Identify which cell holds the provided text, then report its (x, y) central coordinate. 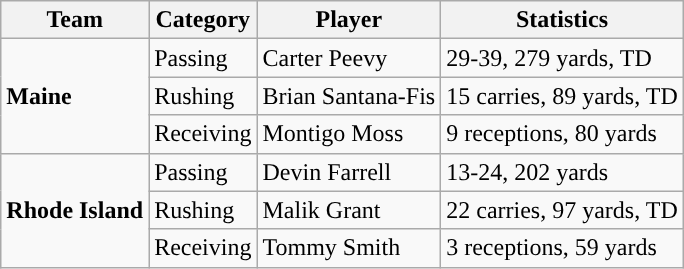
22 carries, 97 yards, TD (562, 210)
Tommy Smith (349, 248)
29-39, 279 yards, TD (562, 58)
Brian Santana-Fis (349, 96)
Montigo Moss (349, 134)
Category (203, 20)
Carter Peevy (349, 58)
Maine (75, 96)
15 carries, 89 yards, TD (562, 96)
Rhode Island (75, 210)
3 receptions, 59 yards (562, 248)
Malik Grant (349, 210)
13-24, 202 yards (562, 172)
Team (75, 20)
Devin Farrell (349, 172)
Statistics (562, 20)
Player (349, 20)
9 receptions, 80 yards (562, 134)
